Pinpoint the cell where the given text exists, returning its [X, Y] midpoint coordinate. 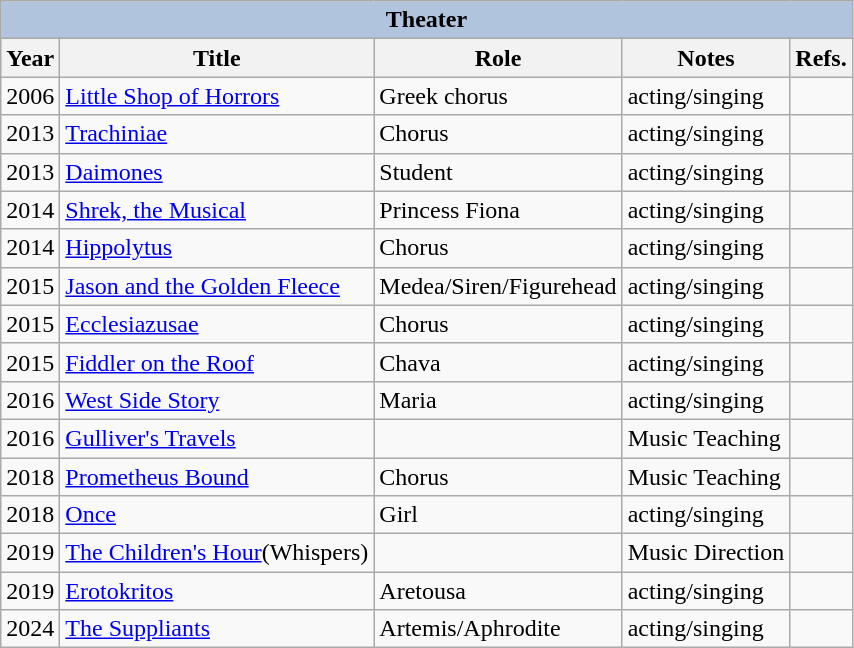
Daimones [217, 172]
Little Shop of Horrors [217, 96]
Chava [498, 362]
The Suppliants [217, 629]
2006 [30, 96]
Girl [498, 515]
Trachiniae [217, 134]
Princess Fiona [498, 210]
Music Direction [706, 553]
Refs. [821, 58]
Once [217, 515]
West Side Story [217, 400]
Theater [426, 20]
Role [498, 58]
Year [30, 58]
Jason and the Golden Fleece [217, 286]
Fiddler on the Roof [217, 362]
Shrek, the Musical [217, 210]
Artemis/Aphrodite [498, 629]
2024 [30, 629]
Medea/Siren/Figurehead [498, 286]
The Children's Hour(Whispers) [217, 553]
Student [498, 172]
Greek chorus [498, 96]
Hippolytus [217, 248]
Gulliver's Travels [217, 438]
Aretousa [498, 591]
Notes [706, 58]
Maria [498, 400]
Prometheus Bound [217, 477]
Title [217, 58]
Erotokritos [217, 591]
Ecclesiazusae [217, 324]
